From the cell containing the given text, extract its center point as (X, Y) coordinate. 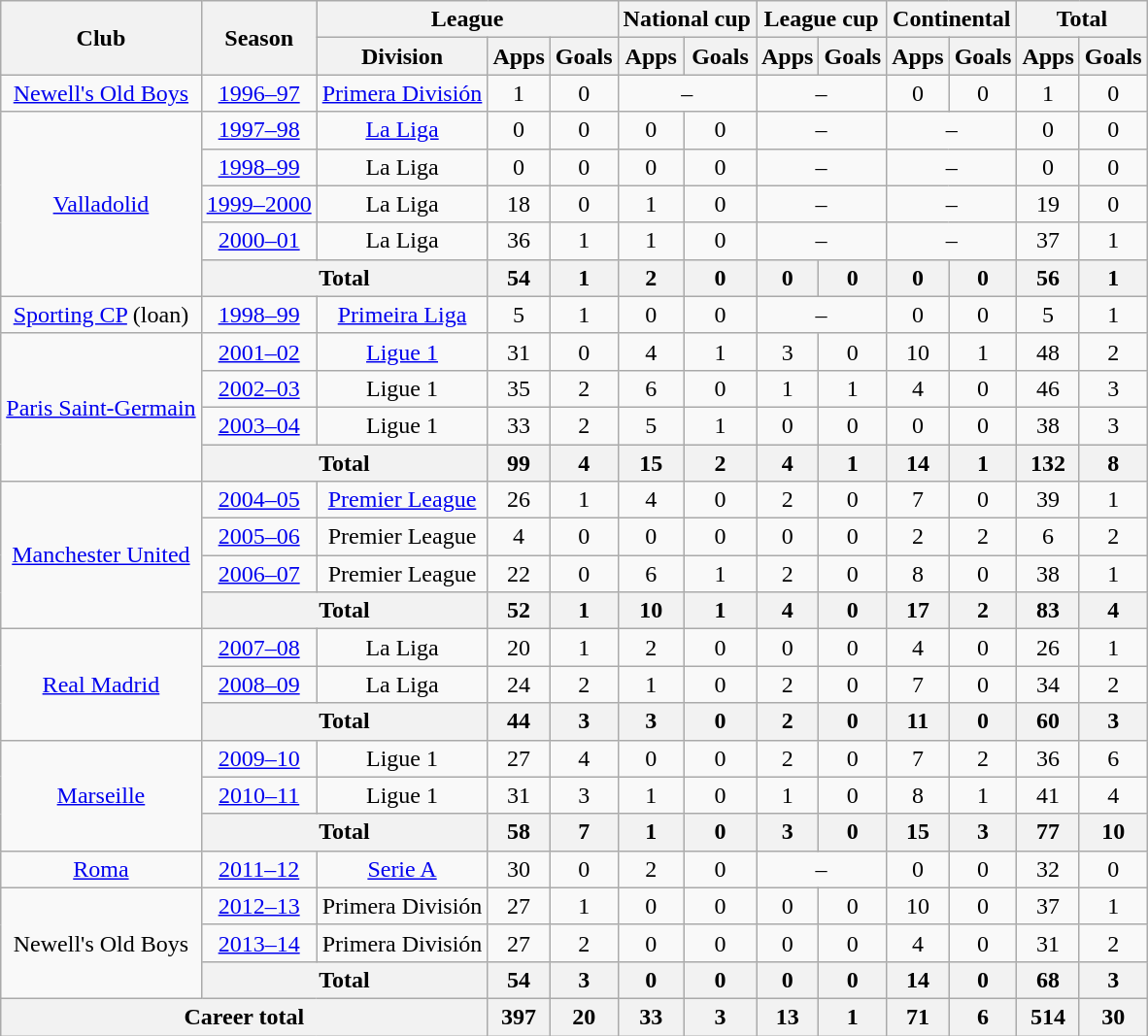
Manchester United (101, 555)
2010–11 (258, 795)
52 (519, 611)
35 (519, 388)
48 (1048, 351)
13 (787, 1017)
1996–97 (258, 93)
Paris Saint-Germain (101, 407)
1997–98 (258, 130)
56 (1048, 278)
National cup (687, 19)
99 (519, 463)
18 (519, 204)
2007–08 (258, 648)
Career total (245, 1017)
2002–03 (258, 388)
League (467, 19)
71 (918, 1017)
68 (1048, 980)
17 (918, 611)
19 (1048, 204)
Primeira Liga (402, 315)
132 (1048, 463)
2011–12 (258, 869)
41 (1048, 795)
24 (519, 685)
34 (1048, 685)
2001–02 (258, 351)
2012–13 (258, 906)
1999–2000 (258, 204)
83 (1048, 611)
2004–05 (258, 500)
11 (918, 721)
Division (402, 56)
Sporting CP (loan) (101, 315)
Serie A (402, 869)
Club (101, 38)
60 (1048, 721)
39 (1048, 500)
Season (258, 38)
46 (1048, 388)
2000–01 (258, 241)
Real Madrid (101, 685)
397 (519, 1017)
77 (1048, 832)
2008–09 (258, 685)
Continental (952, 19)
2006–07 (258, 574)
2003–04 (258, 425)
32 (1048, 869)
44 (519, 721)
Roma (101, 869)
Valladolid (101, 204)
22 (519, 574)
League cup (821, 19)
Marseille (101, 795)
2005–06 (258, 537)
514 (1048, 1017)
2013–14 (258, 943)
2009–10 (258, 758)
58 (519, 832)
